Return the (X, Y) coordinate for the center point of the cell that contains the specified text.  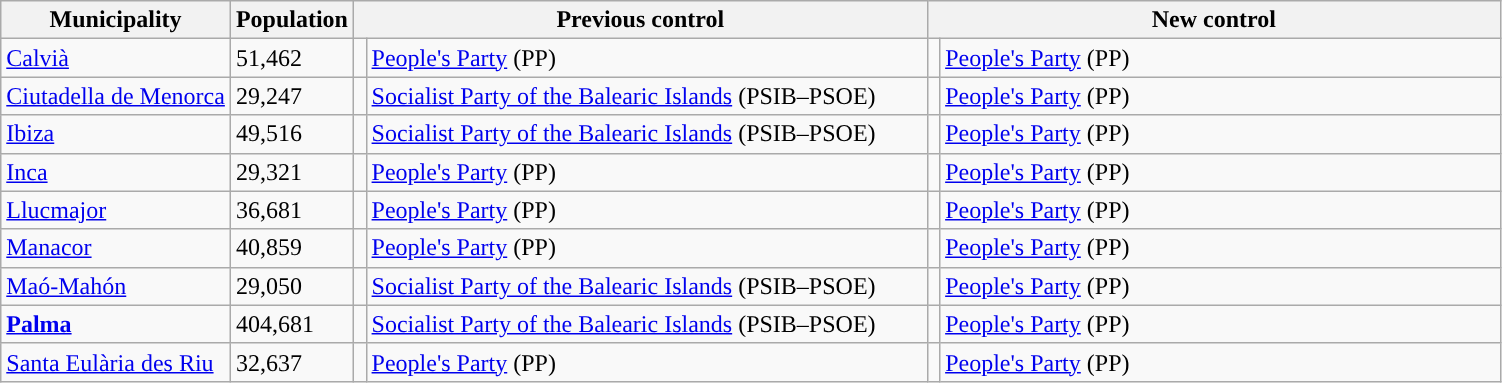
Municipality (116, 20)
Llucmajor (116, 210)
404,681 (292, 324)
29,050 (292, 286)
51,462 (292, 58)
29,247 (292, 96)
Manacor (116, 248)
Ciutadella de Menorca (116, 96)
Maó-Mahón (116, 286)
New control (1214, 20)
Inca (116, 172)
Palma (116, 324)
32,637 (292, 362)
29,321 (292, 172)
Population (292, 20)
36,681 (292, 210)
40,859 (292, 248)
Calvià (116, 58)
Santa Eulària des Riu (116, 362)
Ibiza (116, 134)
Previous control (640, 20)
49,516 (292, 134)
